Locate the cell with the specified text and output its (x, y) center coordinate. 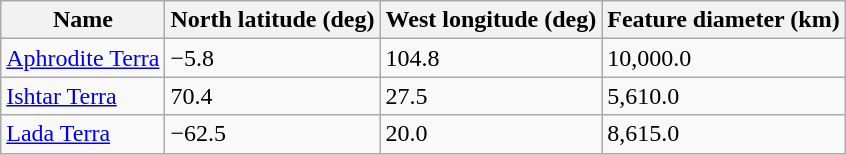
20.0 (491, 134)
10,000.0 (724, 58)
27.5 (491, 96)
Ishtar Terra (83, 96)
Aphrodite Terra (83, 58)
5,610.0 (724, 96)
Lada Terra (83, 134)
−62.5 (272, 134)
West longitude (deg) (491, 20)
104.8 (491, 58)
70.4 (272, 96)
−5.8 (272, 58)
Feature diameter (km) (724, 20)
8,615.0 (724, 134)
North latitude (deg) (272, 20)
Name (83, 20)
